Find where the given text appears and provide that cell's center as [x, y] coordinate. 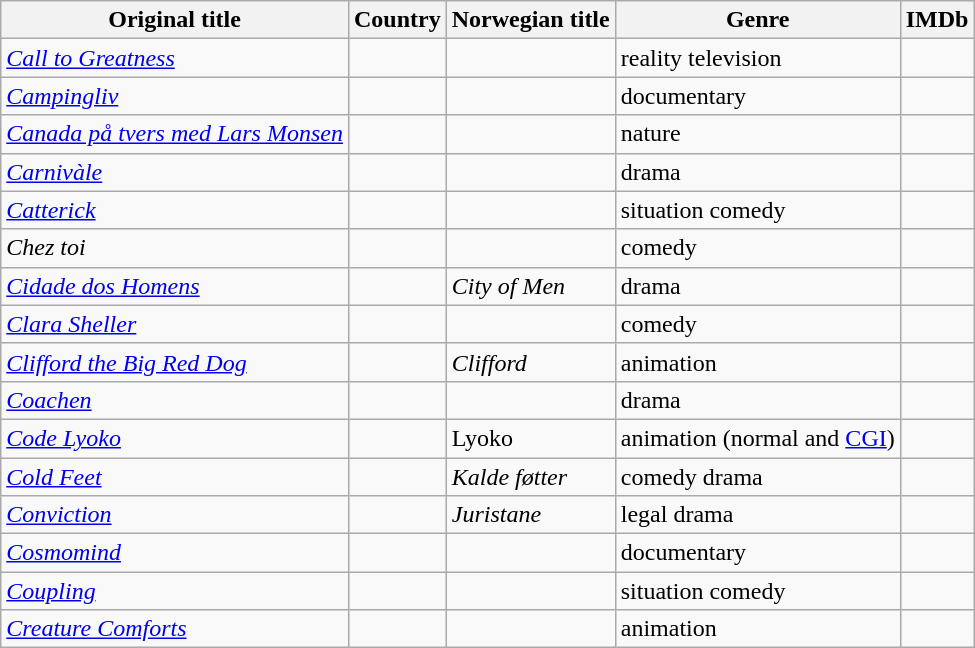
Coachen [175, 400]
Chez toi [175, 248]
Juristane [530, 515]
reality television [758, 58]
Clifford the Big Red Dog [175, 362]
IMDb [937, 20]
Catterick [175, 210]
Clara Sheller [175, 324]
Campingliv [175, 96]
Conviction [175, 515]
Creature Comforts [175, 629]
City of Men [530, 286]
Carnivàle [175, 172]
Country [397, 20]
Lyoko [530, 438]
Call to Greatness [175, 58]
Cold Feet [175, 477]
nature [758, 134]
Genre [758, 20]
comedy drama [758, 477]
legal drama [758, 515]
Code Lyoko [175, 438]
Norwegian title [530, 20]
Canada på tvers med Lars Monsen [175, 134]
animation (normal and CGI) [758, 438]
Original title [175, 20]
Kalde føtter [530, 477]
Cosmomind [175, 553]
Clifford [530, 362]
Cidade dos Homens [175, 286]
Coupling [175, 591]
